Identify which cell holds the provided text, then report its (x, y) central coordinate. 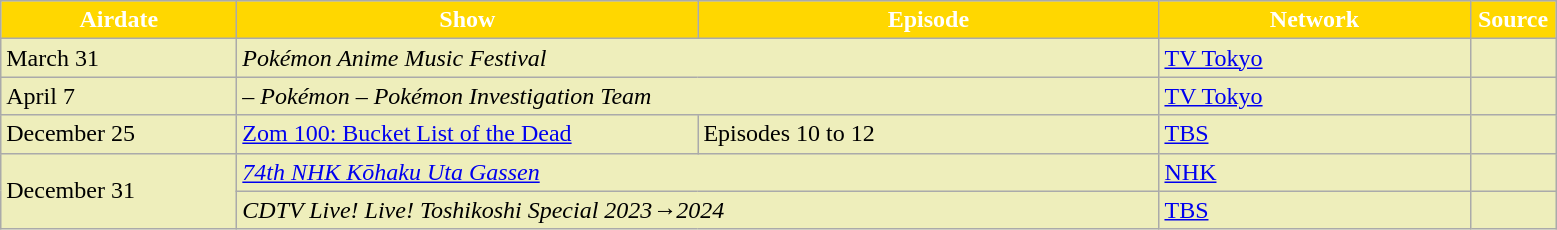
Zom 100: Bucket List of the Dead (468, 134)
Network (1314, 20)
Source (1513, 20)
CDTV Live! Live! Toshikoshi Special 2023→2024 (698, 210)
December 31 (119, 191)
April 7 (119, 96)
Airdate (119, 20)
Episode (928, 20)
Pokémon Anime Music Festival (698, 58)
– Pokémon – Pokémon Investigation Team (698, 96)
March 31 (119, 58)
Episodes 10 to 12 (928, 134)
December 25 (119, 134)
74th NHK Kōhaku Uta Gassen (698, 172)
NHK (1314, 172)
Show (468, 20)
